From the cell containing the given text, extract its center point as (x, y) coordinate. 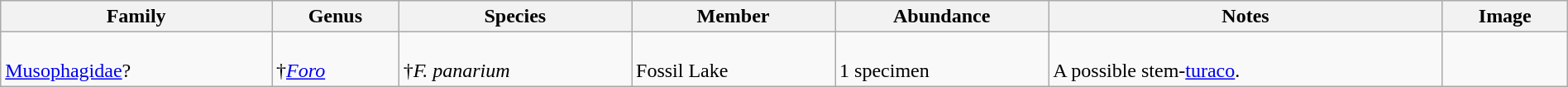
Species (514, 17)
A possible stem-turaco. (1245, 60)
Family (136, 17)
Image (1505, 17)
1 specimen (942, 60)
Member (734, 17)
†F. panarium (514, 60)
Musophagidae? (136, 60)
Notes (1245, 17)
Abundance (942, 17)
Genus (335, 17)
†Foro (335, 60)
Fossil Lake (734, 60)
